For the text-containing cell, return its midpoint in [x, y] coordinate format. 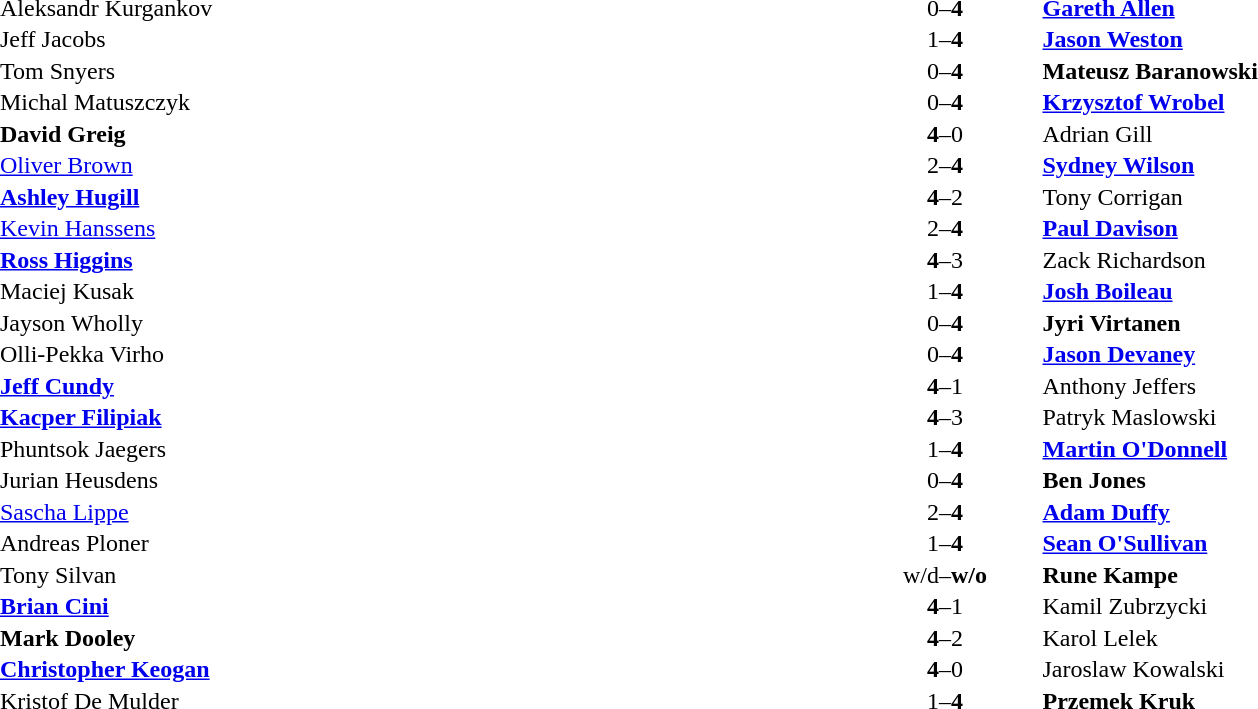
w/d–w/o [944, 575]
